Return (X, Y) of the center of cell containing provided text 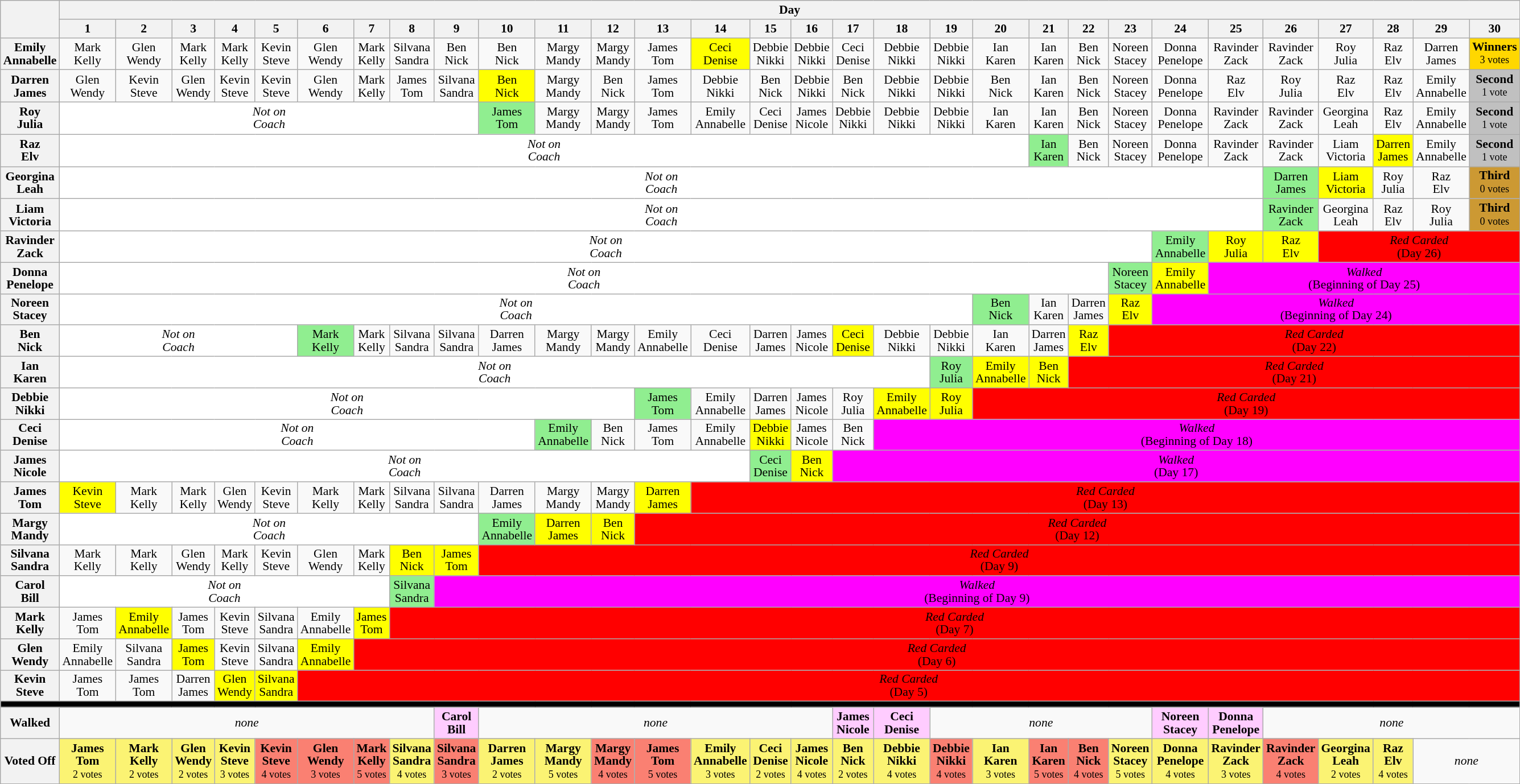
MargyMandy4 votes (613, 761)
Day (789, 10)
Red Carded(Day 7) (954, 624)
IanKaren5 votes (1049, 761)
RazElv4 votes (1393, 761)
13 (662, 28)
CeciDenise2 votes (771, 761)
GeorginaLeah2 votes (1345, 761)
Red Carded(Day 5) (909, 686)
9 (456, 28)
Red Carded(Day 6) (937, 654)
EmilyAnnabelle3 votes (720, 761)
Walked(Day 17) (1176, 467)
24 (1180, 28)
Red Carded(Day 12) (1077, 529)
4 (234, 28)
27 (1345, 28)
12 (613, 28)
2 (143, 28)
Walked(Beginning of Day 9) (977, 592)
29 (1441, 28)
JamesTom5 votes (662, 761)
Red Carded(Day 21) (1294, 372)
DonnaPenelope4 votes (1180, 761)
MargyMandy5 votes (563, 761)
JamesNicole4 votes (812, 761)
DarrenJames2 votes (506, 761)
Walked (30, 723)
Red Carded(Day 9) (999, 560)
KevinSteve3 votes (234, 761)
Walked(Beginning of Day 25) (1364, 278)
NoreenStacey5 votes (1130, 761)
JamesTom2 votes (88, 761)
1 (88, 28)
26 (1291, 28)
30 (1494, 28)
SilvanaSandra3 votes (456, 761)
16 (812, 28)
GlenWendy2 votes (193, 761)
MarkKelly2 votes (143, 761)
28 (1393, 28)
RavinderZack3 votes (1235, 761)
25 (1235, 28)
23 (1130, 28)
17 (853, 28)
15 (771, 28)
MarkKelly5 votes (371, 761)
IanKaren3 votes (1000, 761)
21 (1049, 28)
BenNick4 votes (1089, 761)
Red Carded(Day 26) (1419, 247)
20 (1000, 28)
18 (901, 28)
19 (951, 28)
KevinSteve4 votes (277, 761)
Voted Off (30, 761)
Walked(Beginning of Day 18) (1197, 435)
Red Carded(Day 13) (1105, 497)
14 (720, 28)
SilvanaSandra4 votes (412, 761)
Red Carded(Day 19) (1246, 404)
BenNick2 votes (853, 761)
Red Carded(Day 22) (1315, 341)
3 (193, 28)
11 (563, 28)
22 (1089, 28)
GlenWendy3 votes (326, 761)
Winners 3 votes (1494, 53)
RavinderZack4 votes (1291, 761)
6 (326, 28)
10 (506, 28)
5 (277, 28)
Walked(Beginning of Day 24) (1336, 310)
7 (371, 28)
8 (412, 28)
